Pinpoint the cell where the given text exists, returning its (x, y) midpoint coordinate. 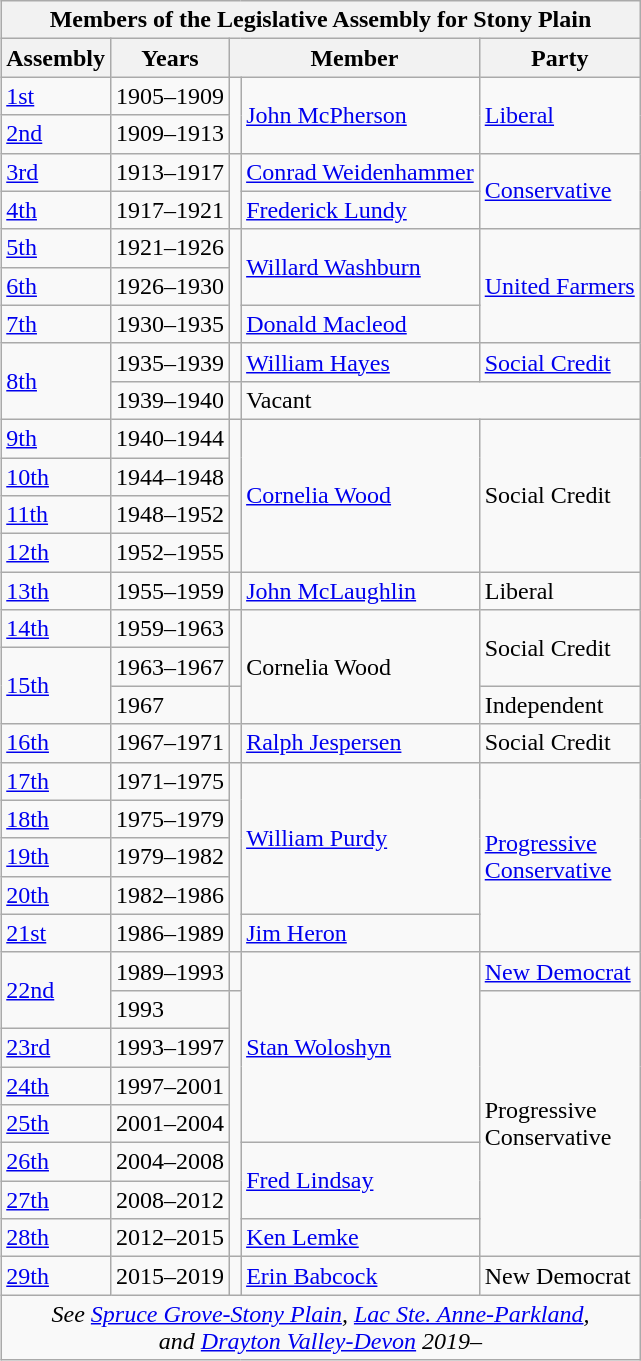
1993–1997 (170, 1047)
1989–1993 (170, 971)
1935–1939 (170, 362)
12th (56, 553)
19th (56, 857)
4th (56, 210)
1905–1909 (170, 96)
1975–1979 (170, 819)
1967 (170, 705)
1979–1982 (170, 857)
Conservative (560, 191)
Stan Woloshyn (360, 1047)
2012–2015 (170, 1238)
15th (56, 686)
2001–2004 (170, 1124)
1967–1971 (170, 743)
1982–1986 (170, 895)
7th (56, 324)
Willard Washburn (360, 267)
Party (560, 58)
United Farmers (560, 286)
Erin Babcock (360, 1276)
Assembly (56, 58)
25th (56, 1124)
1930–1935 (170, 324)
16th (56, 743)
2008–2012 (170, 1200)
Donald Macleod (360, 324)
28th (56, 1238)
23rd (56, 1047)
22nd (56, 990)
1955–1959 (170, 591)
William Hayes (360, 362)
20th (56, 895)
10th (56, 477)
9th (56, 438)
1913–1917 (170, 172)
29th (56, 1276)
1909–1913 (170, 134)
1917–1921 (170, 210)
Members of the Legislative Assembly for Stony Plain (321, 20)
1971–1975 (170, 781)
1944–1948 (170, 477)
Frederick Lundy (360, 210)
1986–1989 (170, 933)
1948–1952 (170, 515)
1993 (170, 1009)
1921–1926 (170, 248)
1997–2001 (170, 1085)
John McPherson (360, 115)
1939–1940 (170, 400)
5th (56, 248)
18th (56, 819)
14th (56, 629)
26th (56, 1162)
8th (56, 381)
John McLaughlin (360, 591)
Member (355, 58)
1st (56, 96)
Ralph Jespersen (360, 743)
21st (56, 933)
2015–2019 (170, 1276)
See Spruce Grove-Stony Plain, Lac Ste. Anne-Parkland, and Drayton Valley-Devon 2019– (321, 1328)
1952–1955 (170, 553)
24th (56, 1085)
Fred Lindsay (360, 1181)
1926–1930 (170, 286)
William Purdy (360, 838)
2004–2008 (170, 1162)
Jim Heron (360, 933)
1959–1963 (170, 629)
Years (170, 58)
27th (56, 1200)
11th (56, 515)
13th (56, 591)
Ken Lemke (360, 1238)
3rd (56, 172)
Independent (560, 705)
1963–1967 (170, 667)
6th (56, 286)
Conrad Weidenhammer (360, 172)
Vacant (441, 400)
17th (56, 781)
1940–1944 (170, 438)
2nd (56, 134)
